Return [X, Y] of the center of cell containing provided text 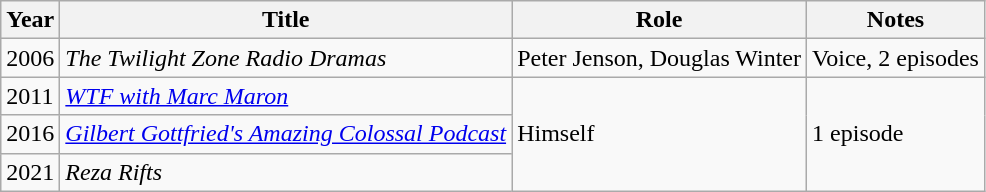
The Twilight Zone Radio Dramas [286, 58]
2016 [30, 134]
1 episode [896, 134]
Reza Rifts [286, 172]
Himself [660, 134]
2006 [30, 58]
WTF with Marc Maron [286, 96]
Gilbert Gottfried's Amazing Colossal Podcast [286, 134]
2021 [30, 172]
Peter Jenson, Douglas Winter [660, 58]
Role [660, 20]
Title [286, 20]
Year [30, 20]
2011 [30, 96]
Voice, 2 episodes [896, 58]
Notes [896, 20]
